For the text-containing cell, return its midpoint in (x, y) coordinate format. 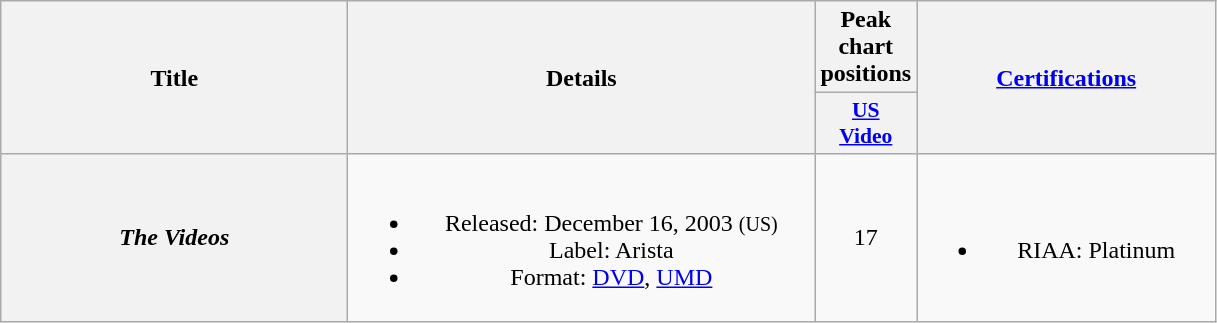
RIAA: Platinum (1066, 238)
Peak chart positions (866, 47)
Certifications (1066, 78)
Released: December 16, 2003 (US)Label: AristaFormat: DVD, UMD (582, 238)
Title (174, 78)
USVideo (866, 124)
The Videos (174, 238)
17 (866, 238)
Details (582, 78)
